From the cell containing the given text, extract its center point as (x, y) coordinate. 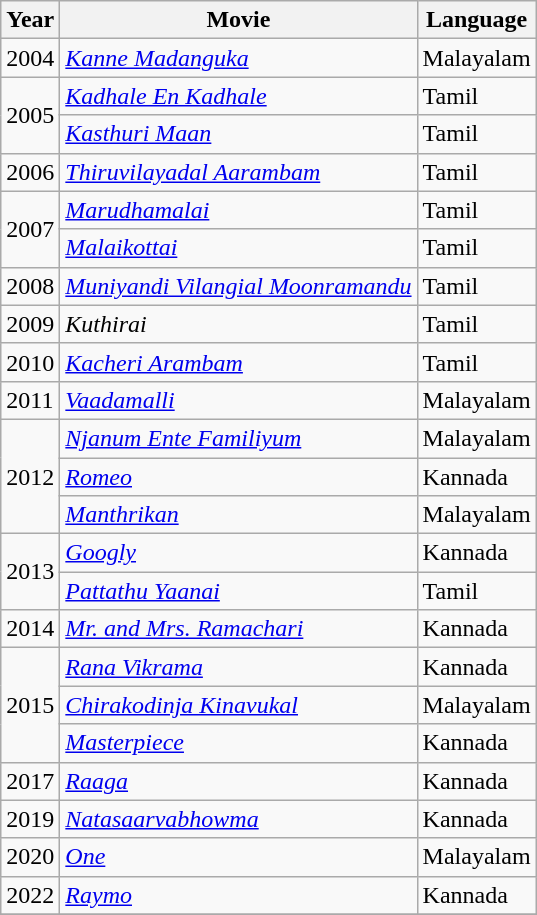
Marudhamalai (238, 210)
Chirakodinja Kinavukal (238, 705)
Malaikottai (238, 248)
Manthrikan (238, 515)
Natasaarvabhowma (238, 819)
Thiruvilayadal Aarambam (238, 172)
2004 (30, 58)
2008 (30, 286)
Kuthirai (238, 324)
2013 (30, 572)
2019 (30, 819)
Kacheri Arambam (238, 362)
2014 (30, 629)
2011 (30, 400)
Muniyandi Vilangial Moonramandu (238, 286)
One (238, 857)
2015 (30, 705)
2017 (30, 781)
2007 (30, 229)
Raymo (238, 895)
Googly (238, 553)
Pattathu Yaanai (238, 591)
2009 (30, 324)
Raaga (238, 781)
Kanne Madanguka (238, 58)
2005 (30, 115)
Vaadamalli (238, 400)
2012 (30, 476)
Language (476, 20)
Mr. and Mrs. Ramachari (238, 629)
Kasthuri Maan (238, 134)
Year (30, 20)
Movie (238, 20)
Kadhale En Kadhale (238, 96)
Njanum Ente Familiyum (238, 438)
2006 (30, 172)
Rana Vikrama (238, 667)
Romeo (238, 477)
Masterpiece (238, 743)
2010 (30, 362)
2020 (30, 857)
2022 (30, 895)
